Return the [X, Y] coordinate for the center point of the cell that contains the specified text.  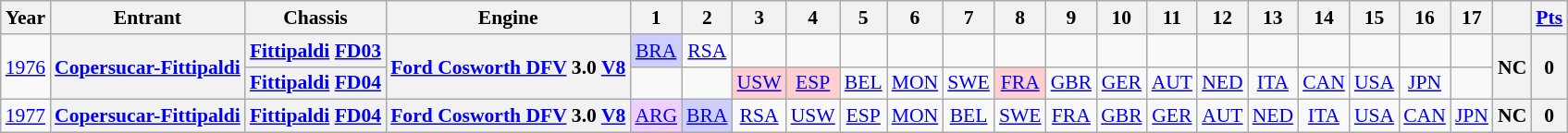
3 [759, 18]
1 [656, 18]
1976 [26, 66]
Fittipaldi FD03 [315, 51]
ARG [656, 116]
10 [1121, 18]
17 [1472, 18]
15 [1375, 18]
14 [1324, 18]
Year [26, 18]
Pts [1549, 18]
Engine [508, 18]
5 [864, 18]
12 [1222, 18]
4 [813, 18]
13 [1273, 18]
7 [969, 18]
Chassis [315, 18]
Entrant [148, 18]
6 [916, 18]
2 [707, 18]
16 [1425, 18]
1977 [26, 116]
9 [1071, 18]
11 [1172, 18]
8 [1020, 18]
